Capture the cell that displays the provided text and extract its (x, y) central coordinate. 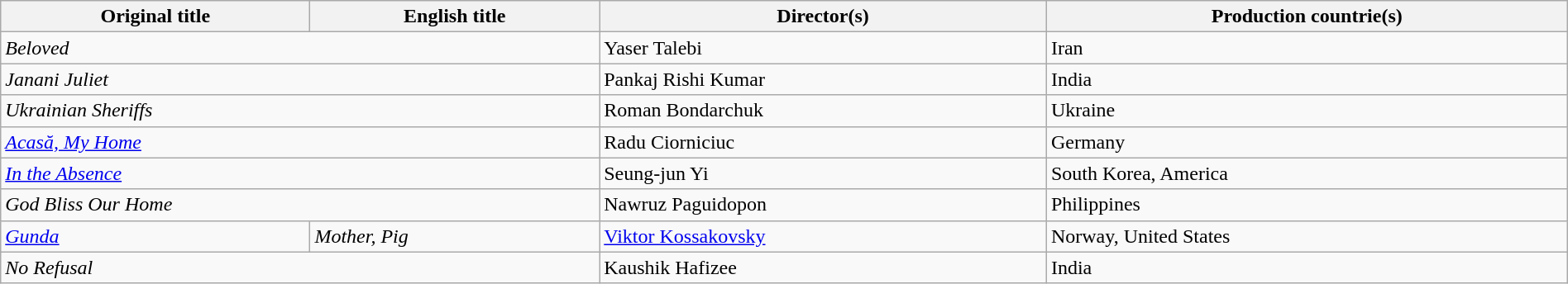
Production countrie(s) (1307, 17)
Mother, Pig (455, 236)
Iran (1307, 48)
Kaushik Hafizee (824, 267)
Seung-jun Yi (824, 173)
God Bliss Our Home (300, 205)
Germany (1307, 142)
English title (455, 17)
South Korea, America (1307, 173)
In the Absence (300, 173)
Nawruz Paguidopon (824, 205)
Yaser Talebi (824, 48)
Beloved (300, 48)
Philippines (1307, 205)
Ukrainian Sheriffs (300, 111)
Radu Ciorniciuc (824, 142)
Janani Juliet (300, 79)
Pankaj Rishi Kumar (824, 79)
Director(s) (824, 17)
Original title (155, 17)
Gunda (155, 236)
Norway, United States (1307, 236)
Roman Bondarchuk (824, 111)
Viktor Kossakovsky (824, 236)
Acasă, My Home (300, 142)
No Refusal (300, 267)
Ukraine (1307, 111)
